Output the (X, Y) coordinate of the center of the cell containing the given text.  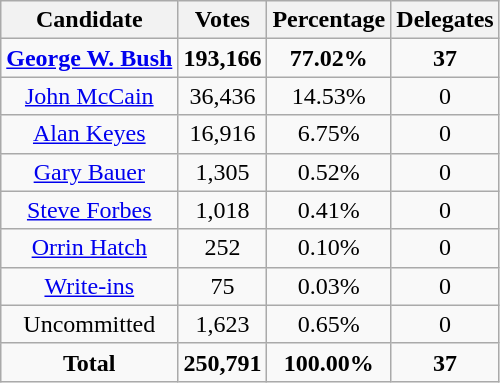
1,018 (222, 210)
16,916 (222, 134)
14.53% (329, 96)
Steve Forbes (90, 210)
75 (222, 286)
250,791 (222, 362)
100.00% (329, 362)
Votes (222, 20)
252 (222, 248)
Gary Bauer (90, 172)
Write-ins (90, 286)
36,436 (222, 96)
0.10% (329, 248)
Orrin Hatch (90, 248)
77.02% (329, 58)
Percentage (329, 20)
Total (90, 362)
Alan Keyes (90, 134)
0.03% (329, 286)
1,623 (222, 324)
Uncommitted (90, 324)
0.65% (329, 324)
George W. Bush (90, 58)
0.52% (329, 172)
1,305 (222, 172)
6.75% (329, 134)
Delegates (445, 20)
John McCain (90, 96)
193,166 (222, 58)
0.41% (329, 210)
Candidate (90, 20)
